Locate the cell with the specified text and output its (x, y) center coordinate. 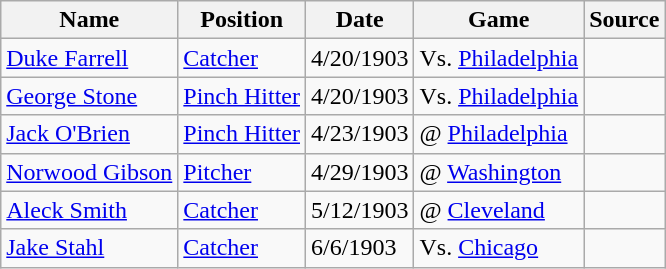
5/12/1903 (360, 210)
@ Philadelphia (499, 134)
Date (360, 20)
Game (499, 20)
Vs. Chicago (499, 248)
Source (624, 20)
Jake Stahl (90, 248)
Jack O'Brien (90, 134)
4/23/1903 (360, 134)
George Stone (90, 96)
@ Cleveland (499, 210)
Position (242, 20)
Duke Farrell (90, 58)
6/6/1903 (360, 248)
Norwood Gibson (90, 172)
Name (90, 20)
4/29/1903 (360, 172)
Pitcher (242, 172)
Aleck Smith (90, 210)
@ Washington (499, 172)
